Identify which cell holds the provided text, then report its [x, y] central coordinate. 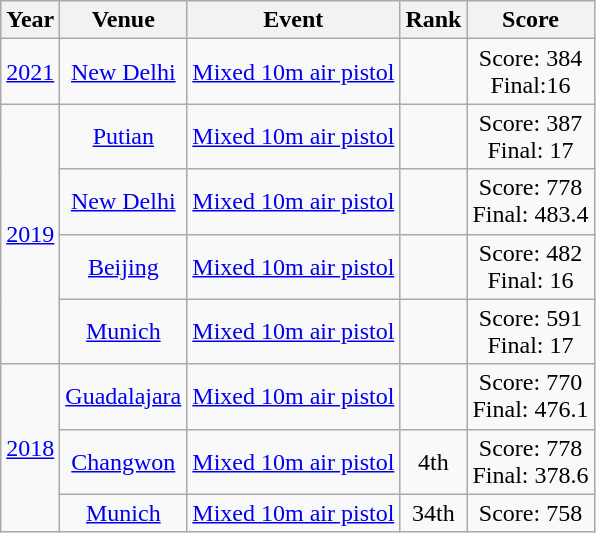
Venue [124, 20]
Score: 384Final:16 [530, 72]
Score: 482Final: 16 [530, 266]
2018 [30, 448]
Changwon [124, 462]
Score: 770Final: 476.1 [530, 396]
Score: 778Final: 483.4 [530, 202]
2019 [30, 234]
Year [30, 20]
2021 [30, 72]
Score: 778Final: 378.6 [530, 462]
Score: 387Final: 17 [530, 136]
Putian [124, 136]
Score: 591Final: 17 [530, 332]
Event [294, 20]
34th [434, 513]
Rank [434, 20]
Score [530, 20]
Beijing [124, 266]
4th [434, 462]
Guadalajara [124, 396]
Score: 758 [530, 513]
